Locate the cell with the specified text and output its (X, Y) center coordinate. 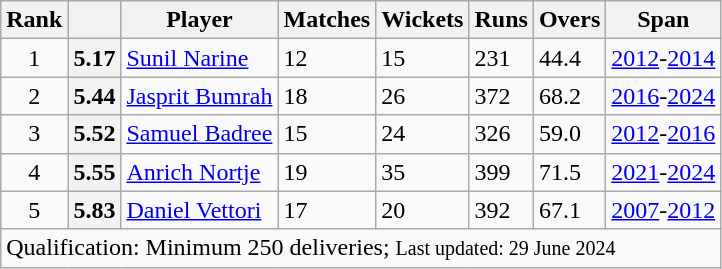
5.55 (94, 172)
Sunil Narine (200, 58)
2021-2024 (664, 172)
326 (501, 134)
5.83 (94, 210)
59.0 (569, 134)
372 (501, 96)
2012-2014 (664, 58)
Qualification: Minimum 250 deliveries; Last updated: 29 June 2024 (361, 248)
35 (422, 172)
2007-2012 (664, 210)
Matches (327, 20)
Span (664, 20)
2 (34, 96)
26 (422, 96)
1 (34, 58)
68.2 (569, 96)
Daniel Vettori (200, 210)
3 (34, 134)
Jasprit Bumrah (200, 96)
67.1 (569, 210)
Player (200, 20)
24 (422, 134)
Rank (34, 20)
17 (327, 210)
44.4 (569, 58)
71.5 (569, 172)
20 (422, 210)
12 (327, 58)
399 (501, 172)
5.52 (94, 134)
231 (501, 58)
2012-2016 (664, 134)
Runs (501, 20)
Wickets (422, 20)
19 (327, 172)
Samuel Badree (200, 134)
18 (327, 96)
Overs (569, 20)
5.44 (94, 96)
5 (34, 210)
2016-2024 (664, 96)
4 (34, 172)
5.17 (94, 58)
Anrich Nortje (200, 172)
392 (501, 210)
